Capture the cell that displays the provided text and extract its [X, Y] central coordinate. 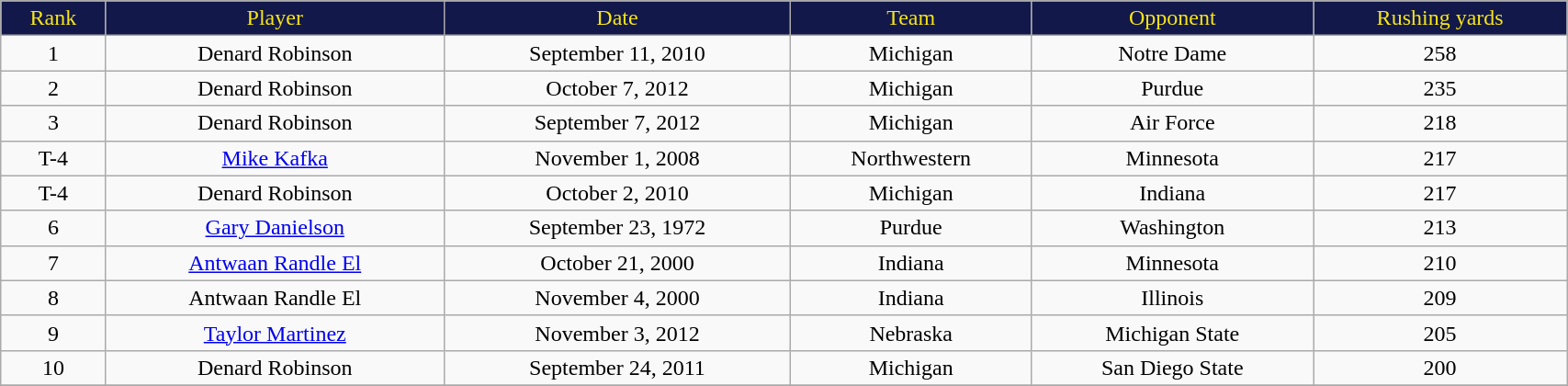
Illinois [1172, 298]
Air Force [1172, 123]
Washington [1172, 228]
September 7, 2012 [617, 123]
Notre Dame [1172, 53]
October 7, 2012 [617, 88]
Mike Kafka [275, 158]
September 11, 2010 [617, 53]
3 [53, 123]
Michigan State [1172, 333]
9 [53, 333]
209 [1440, 298]
2 [53, 88]
Gary Danielson [275, 228]
November 3, 2012 [617, 333]
October 2, 2010 [617, 193]
10 [53, 368]
6 [53, 228]
Team [911, 18]
September 23, 1972 [617, 228]
Rushing yards [1440, 18]
7 [53, 263]
San Diego State [1172, 368]
Date [617, 18]
November 1, 2008 [617, 158]
235 [1440, 88]
8 [53, 298]
Taylor Martinez [275, 333]
September 24, 2011 [617, 368]
258 [1440, 53]
210 [1440, 263]
218 [1440, 123]
205 [1440, 333]
213 [1440, 228]
Opponent [1172, 18]
Nebraska [911, 333]
1 [53, 53]
October 21, 2000 [617, 263]
Northwestern [911, 158]
200 [1440, 368]
November 4, 2000 [617, 298]
Rank [53, 18]
Player [275, 18]
